Scan for the cell matching the given text and deliver its [x, y] coordinate at center. 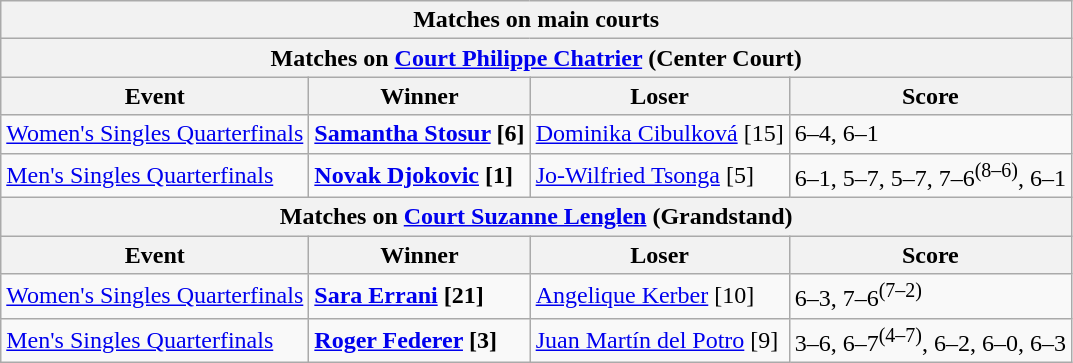
6–4, 6–1 [930, 134]
3–6, 6–7(4–7), 6–2, 6–0, 6–3 [930, 340]
Angelique Kerber [10] [660, 296]
Matches on Court Suzanne Lenglen (Grandstand) [536, 217]
Roger Federer [3] [420, 340]
Novak Djokovic [1] [420, 176]
6–1, 5–7, 5–7, 7–6(8–6), 6–1 [930, 176]
Dominika Cibulková [15] [660, 134]
Juan Martín del Potro [9] [660, 340]
Jo-Wilfried Tsonga [5] [660, 176]
Matches on main courts [536, 20]
Sara Errani [21] [420, 296]
Samantha Stosur [6] [420, 134]
Matches on Court Philippe Chatrier (Center Court) [536, 58]
6–3, 7–6(7–2) [930, 296]
